Find where the given text appears and provide that cell's center as [x, y] coordinate. 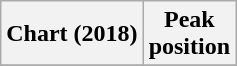
Peak position [189, 34]
Chart (2018) [72, 34]
